Output the (x, y) coordinate of the center of the cell containing the given text.  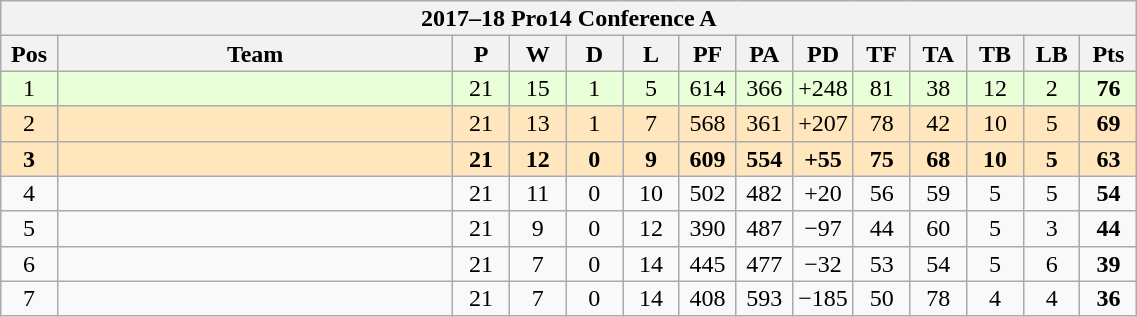
−97 (824, 228)
56 (882, 194)
482 (764, 194)
50 (882, 298)
593 (764, 298)
TA (938, 54)
TB (996, 54)
554 (764, 158)
Team (254, 54)
408 (708, 298)
+207 (824, 124)
75 (882, 158)
L (652, 54)
63 (1108, 158)
69 (1108, 124)
13 (538, 124)
53 (882, 264)
609 (708, 158)
Pos (30, 54)
502 (708, 194)
68 (938, 158)
D (594, 54)
59 (938, 194)
81 (882, 88)
−185 (824, 298)
+20 (824, 194)
PF (708, 54)
42 (938, 124)
−32 (824, 264)
Pts (1108, 54)
15 (538, 88)
487 (764, 228)
+55 (824, 158)
39 (1108, 264)
568 (708, 124)
PD (824, 54)
2017–18 Pro14 Conference A (569, 18)
477 (764, 264)
36 (1108, 298)
614 (708, 88)
P (482, 54)
361 (764, 124)
PA (764, 54)
+248 (824, 88)
366 (764, 88)
38 (938, 88)
390 (708, 228)
76 (1108, 88)
TF (882, 54)
11 (538, 194)
60 (938, 228)
LB (1052, 54)
445 (708, 264)
W (538, 54)
